Scan for the cell matching the given text and deliver its (X, Y) coordinate at center. 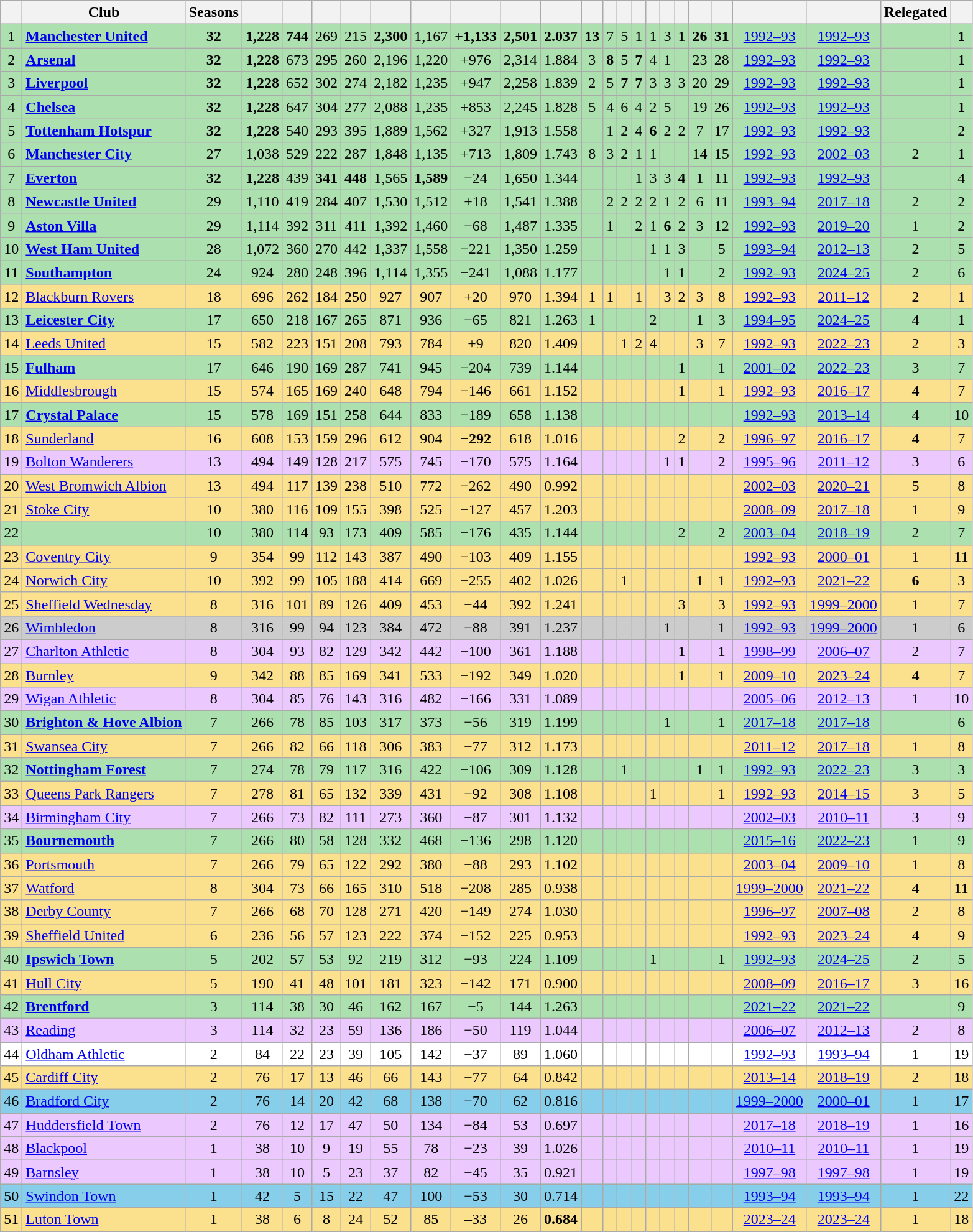
+713 (476, 154)
+947 (476, 83)
−255 (476, 580)
419 (297, 201)
1994–95 (770, 320)
295 (326, 60)
84 (262, 1054)
111 (356, 817)
248 (326, 272)
2,314 (520, 60)
Swansea City (104, 746)
Swindon Town (104, 1196)
−44 (476, 604)
−45 (476, 1172)
−192 (476, 675)
373 (431, 723)
62 (520, 1101)
1.089 (561, 699)
Bolton Wanderers (104, 462)
Huddersfield Town (104, 1125)
188 (356, 580)
269 (326, 36)
55 (390, 1149)
383 (431, 746)
468 (431, 841)
−56 (476, 723)
Queens Park Rangers (104, 794)
Stoke City (104, 509)
387 (390, 557)
−65 (476, 320)
924 (262, 272)
1,350 (520, 249)
945 (431, 368)
395 (356, 131)
Manchester United (104, 36)
1,392 (390, 225)
59 (356, 1030)
772 (431, 486)
414 (390, 580)
Ipswich Town (104, 959)
309 (520, 770)
−221 (476, 249)
907 (431, 297)
−92 (476, 794)
171 (520, 983)
1,809 (520, 154)
612 (390, 438)
0.900 (561, 983)
81 (297, 794)
Cardiff City (104, 1078)
−68 (476, 225)
1,072 (262, 249)
Derby County (104, 912)
821 (520, 320)
34 (11, 817)
1.241 (561, 604)
317 (390, 723)
88 (297, 675)
51 (11, 1220)
1.132 (561, 817)
−136 (476, 841)
1.164 (561, 462)
−23 (476, 1149)
44 (11, 1054)
184 (326, 297)
122 (356, 864)
118 (356, 746)
138 (431, 1101)
457 (520, 509)
−189 (476, 415)
1,558 (431, 249)
298 (520, 841)
−241 (476, 272)
1,889 (390, 131)
349 (520, 675)
650 (262, 320)
2,501 (520, 36)
Manchester City (104, 154)
1,135 (431, 154)
2001–02 (770, 368)
173 (356, 533)
280 (297, 272)
472 (431, 628)
339 (390, 794)
669 (431, 580)
−70 (476, 1101)
618 (520, 438)
25 (11, 604)
1.030 (561, 912)
250 (356, 297)
1.884 (561, 60)
332 (390, 841)
1,589 (431, 178)
Brentford (104, 1006)
186 (431, 1030)
49 (11, 1172)
−166 (476, 699)
265 (356, 320)
302 (326, 83)
142 (431, 1054)
311 (326, 225)
Oldham Athletic (104, 1054)
Blackpool (104, 1149)
−53 (476, 1196)
301 (520, 817)
−146 (476, 391)
2020–21 (843, 486)
407 (356, 201)
1.558 (561, 131)
1995–96 (770, 462)
661 (520, 391)
518 (431, 888)
Burnley (104, 675)
1.335 (561, 225)
2,300 (390, 36)
2005–06 (770, 699)
149 (297, 462)
574 (262, 391)
181 (390, 983)
−170 (476, 462)
215 (356, 36)
33 (11, 794)
112 (326, 557)
−5 (476, 1006)
−93 (476, 959)
Wimbledon (104, 628)
223 (297, 344)
162 (390, 1006)
Club (104, 12)
411 (356, 225)
422 (431, 770)
1.102 (561, 864)
−208 (476, 888)
644 (390, 415)
970 (520, 297)
652 (297, 83)
+853 (476, 107)
−37 (476, 1054)
744 (297, 36)
Seasons (214, 12)
648 (390, 391)
116 (297, 509)
West Bromwich Albion (104, 486)
1,530 (390, 201)
1.188 (561, 651)
578 (262, 415)
64 (520, 1078)
310 (390, 888)
−50 (476, 1030)
582 (262, 344)
384 (390, 628)
100 (431, 1196)
2,088 (390, 107)
Middlesbrough (104, 391)
Sunderland (104, 438)
43 (11, 1030)
80 (297, 841)
Sheffield Wednesday (104, 604)
36 (11, 864)
1.344 (561, 178)
1,460 (431, 225)
1,487 (520, 225)
1.237 (561, 628)
92 (356, 959)
Everton (104, 178)
Watford (104, 888)
1,565 (390, 178)
1,038 (262, 154)
1,110 (262, 201)
1.259 (561, 249)
−100 (476, 651)
331 (520, 699)
673 (297, 60)
510 (390, 486)
2,196 (390, 60)
155 (356, 509)
−87 (476, 817)
−149 (476, 912)
1.199 (561, 723)
1.743 (561, 154)
1.839 (561, 83)
Luton Town (104, 1220)
70 (326, 912)
225 (520, 935)
1.108 (561, 794)
1.109 (561, 959)
139 (326, 486)
56 (297, 935)
Sheffield United (104, 935)
1.394 (561, 297)
833 (431, 415)
217 (356, 462)
1.828 (561, 107)
144 (520, 1006)
1.128 (561, 770)
Bradford City (104, 1101)
−262 (476, 486)
319 (520, 723)
585 (431, 533)
402 (520, 580)
132 (356, 794)
−292 (476, 438)
540 (297, 131)
−152 (476, 935)
Barnsley (104, 1172)
308 (520, 794)
Aston Villa (104, 225)
238 (356, 486)
Blackburn Rovers (104, 297)
1,650 (520, 178)
0.992 (561, 486)
793 (390, 344)
306 (390, 746)
Reading (104, 1030)
Brighton & Hove Albion (104, 723)
439 (297, 178)
40 (11, 959)
1,562 (431, 131)
0.842 (561, 1078)
−176 (476, 533)
1,220 (431, 60)
1.155 (561, 557)
1,088 (520, 272)
396 (356, 272)
1.203 (561, 509)
0.921 (561, 1172)
784 (431, 344)
1.138 (561, 415)
−142 (476, 983)
374 (431, 935)
278 (262, 794)
Norwich City (104, 580)
+20 (476, 297)
361 (520, 651)
45 (11, 1078)
Charlton Athletic (104, 651)
1998–99 (770, 651)
292 (390, 864)
Leeds United (104, 344)
739 (520, 368)
1.173 (561, 746)
391 (520, 628)
94 (326, 628)
52 (390, 1220)
208 (356, 344)
296 (356, 438)
153 (297, 438)
−127 (476, 509)
741 (390, 368)
258 (356, 415)
608 (262, 438)
1.409 (561, 344)
159 (326, 438)
2019–20 (843, 225)
0.938 (561, 888)
21 (11, 509)
−84 (476, 1125)
1,848 (390, 154)
529 (297, 154)
1,913 (520, 131)
2,182 (390, 83)
435 (520, 533)
1,541 (520, 201)
398 (390, 509)
0.816 (561, 1101)
936 (431, 320)
Fulham (104, 368)
Nottingham Forest (104, 770)
646 (262, 368)
745 (431, 462)
−106 (476, 770)
Coventry City (104, 557)
270 (326, 249)
904 (431, 438)
2,245 (520, 107)
696 (262, 297)
+976 (476, 60)
647 (297, 107)
273 (390, 817)
927 (390, 297)
1,355 (431, 272)
533 (431, 675)
West Ham United (104, 249)
1.120 (561, 841)
2,258 (520, 83)
126 (356, 604)
285 (520, 888)
323 (431, 983)
1,512 (431, 201)
420 (431, 912)
+1,133 (476, 36)
Wigan Athletic (104, 699)
Birmingham City (104, 817)
236 (262, 935)
Southampton (104, 272)
277 (356, 107)
871 (390, 320)
Newcastle United (104, 201)
1.060 (561, 1054)
1.016 (561, 438)
219 (390, 959)
448 (356, 178)
Crystal Palace (104, 415)
134 (431, 1125)
202 (262, 959)
−103 (476, 557)
658 (520, 415)
119 (520, 1030)
0.697 (561, 1125)
1,337 (390, 249)
1.020 (561, 675)
2014–15 (843, 794)
+9 (476, 344)
1.177 (561, 272)
58 (326, 841)
224 (520, 959)
0.684 (561, 1220)
431 (431, 794)
103 (356, 723)
525 (431, 509)
1,167 (431, 36)
1.388 (561, 201)
+18 (476, 201)
136 (390, 1030)
Leicester City (104, 320)
820 (520, 344)
−204 (476, 368)
453 (431, 604)
129 (356, 651)
0.953 (561, 935)
Relegated (915, 12)
Liverpool (104, 83)
Chelsea (104, 107)
260 (356, 60)
2.037 (561, 36)
1.152 (561, 391)
0.714 (561, 1196)
+327 (476, 131)
794 (431, 391)
109 (326, 509)
−24 (476, 178)
482 (431, 699)
Arsenal (104, 60)
354 (262, 557)
284 (326, 201)
240 (356, 391)
271 (390, 912)
218 (297, 320)
262 (297, 297)
–33 (476, 1220)
Hull City (104, 983)
Bournemouth (104, 841)
Portsmouth (104, 864)
Tottenham Hotspur (104, 131)
1.044 (561, 1030)
2015–16 (770, 841)
2007–08 (843, 912)
